Scan for the cell matching the given text and deliver its (X, Y) coordinate at center. 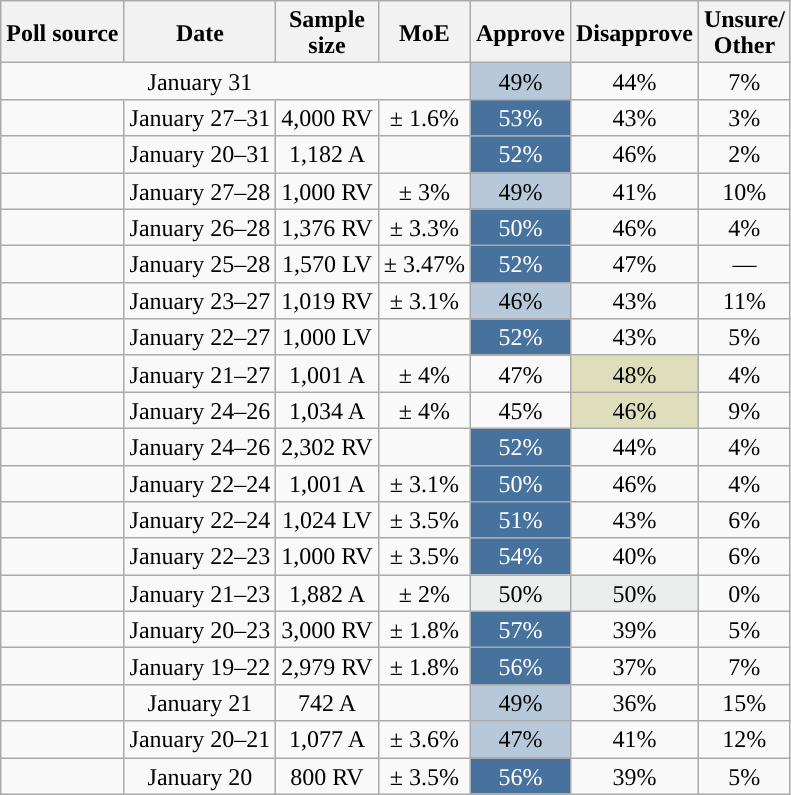
January 27–28 (200, 190)
Poll source (62, 32)
54% (520, 556)
40% (634, 556)
800 RV (327, 776)
± 3% (424, 190)
January 25–28 (200, 264)
Samplesize (327, 32)
January 20 (200, 776)
53% (520, 118)
1,882 A (327, 594)
1,570 LV (327, 264)
MoE (424, 32)
January 23–27 (200, 300)
± 3.47% (424, 264)
January 22–23 (200, 556)
January 31 (200, 82)
11% (744, 300)
10% (744, 190)
742 A (327, 702)
January 20–23 (200, 630)
9% (744, 410)
January 21 (200, 702)
January 22–27 (200, 338)
± 1.6% (424, 118)
1,000 LV (327, 338)
± 2% (424, 594)
12% (744, 740)
1,376 RV (327, 228)
Approve (520, 32)
0% (744, 594)
1,077 A (327, 740)
January 21–27 (200, 374)
15% (744, 702)
2% (744, 154)
— (744, 264)
1,034 A (327, 410)
January 21–23 (200, 594)
January 27–31 (200, 118)
3% (744, 118)
4,000 RV (327, 118)
January 20–21 (200, 740)
1,024 LV (327, 520)
± 3.6% (424, 740)
51% (520, 520)
Disapprove (634, 32)
57% (520, 630)
± 3.3% (424, 228)
36% (634, 702)
January 20–31 (200, 154)
2,979 RV (327, 666)
2,302 RV (327, 446)
1,182 A (327, 154)
Date (200, 32)
45% (520, 410)
48% (634, 374)
1,019 RV (327, 300)
3,000 RV (327, 630)
37% (634, 666)
January 19–22 (200, 666)
January 26–28 (200, 228)
Unsure/Other (744, 32)
